Return [X, Y] of the center of cell containing provided text 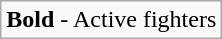
Bold - Active fighters [112, 20]
